Scan for the cell matching the given text and deliver its [X, Y] coordinate at center. 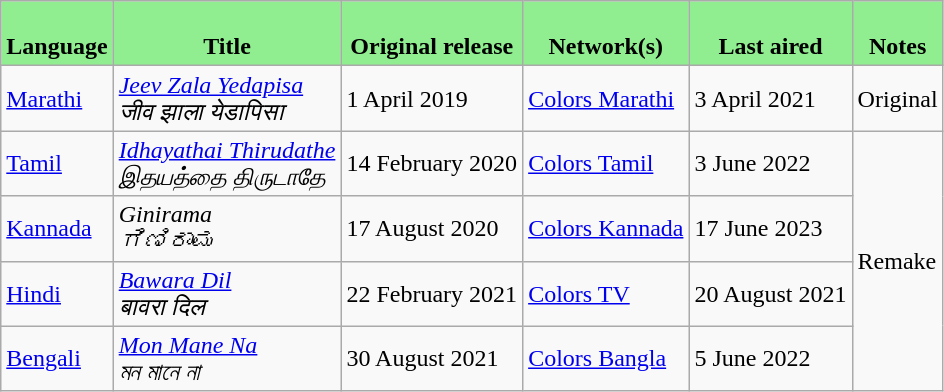
14 February 2020 [432, 164]
30 August 2021 [432, 358]
Kannada [57, 228]
Original [898, 98]
Title [227, 34]
22 February 2021 [432, 294]
Colors Bangla [606, 358]
Jeev Zala Yedapisa जीव झाला येडापिसा [227, 98]
Network(s) [606, 34]
Last aired [770, 34]
Colors Marathi [606, 98]
Bawara Dil बावरा दिल [227, 294]
20 August 2021 [770, 294]
Notes [898, 34]
Mon Mane Na মন মানে না [227, 358]
1 April 2019 [432, 98]
Ginirama ಗಿಣಿರಾಮ [227, 228]
3 April 2021 [770, 98]
Remake [898, 261]
Language [57, 34]
Marathi [57, 98]
Hindi [57, 294]
Bengali [57, 358]
Colors Kannada [606, 228]
5 June 2022 [770, 358]
3 June 2022 [770, 164]
17 June 2023 [770, 228]
17 August 2020 [432, 228]
Colors Tamil [606, 164]
Colors TV [606, 294]
Tamil [57, 164]
Idhayathai Thirudathe இதயத்தை திருடாதே [227, 164]
Original release [432, 34]
